Locate the cell with the specified text and output its [X, Y] center coordinate. 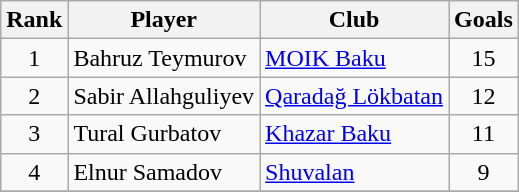
Qaradağ Lökbatan [354, 96]
12 [484, 96]
1 [34, 58]
15 [484, 58]
Rank [34, 20]
9 [484, 172]
Club [354, 20]
Player [164, 20]
Khazar Baku [354, 134]
Sabir Allahguliyev [164, 96]
4 [34, 172]
Bahruz Teymurov [164, 58]
Elnur Samadov [164, 172]
11 [484, 134]
2 [34, 96]
Tural Gurbatov [164, 134]
MOIK Baku [354, 58]
Goals [484, 20]
3 [34, 134]
Shuvalan [354, 172]
